Capture the cell that displays the provided text and extract its [X, Y] central coordinate. 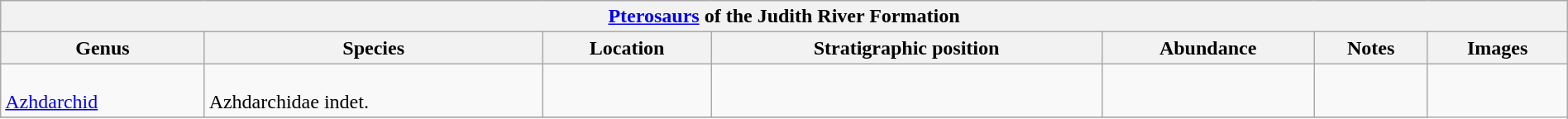
Abundance [1207, 48]
Notes [1371, 48]
Azhdarchid [103, 91]
Genus [103, 48]
Pterosaurs of the Judith River Formation [784, 17]
Stratigraphic position [906, 48]
Azhdarchidae indet. [374, 91]
Species [374, 48]
Location [627, 48]
Images [1497, 48]
